Find where the given text appears and provide that cell's center as [x, y] coordinate. 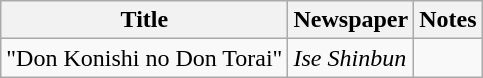
Ise Shinbun [351, 58]
Title [144, 20]
Newspaper [351, 20]
Notes [448, 20]
"Don Konishi no Don Torai" [144, 58]
